Detect which cell encompasses the target text, then output its (x, y) center coordinate. 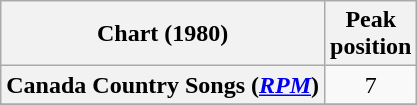
7 (371, 85)
Peak position (371, 34)
Chart (1980) (163, 34)
Canada Country Songs (RPM) (163, 85)
